From the cell containing the given text, extract its center point as [x, y] coordinate. 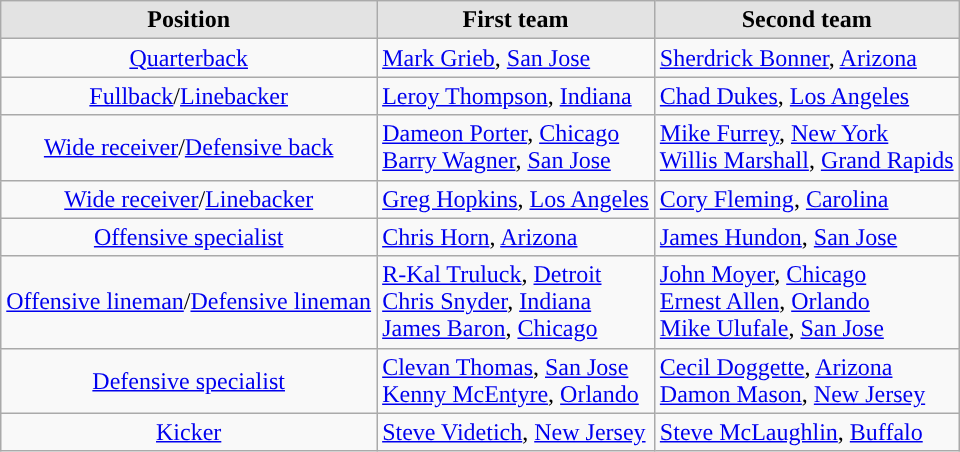
First team [516, 20]
John Moyer, ChicagoErnest Allen, OrlandoMike Ulufale, San Jose [806, 302]
Sherdrick Bonner, Arizona [806, 58]
Wide receiver/Defensive back [189, 148]
Dameon Porter, ChicagoBarry Wagner, San Jose [516, 148]
James Hundon, San Jose [806, 237]
Steve Videtich, New Jersey [516, 432]
Kicker [189, 432]
Greg Hopkins, Los Angeles [516, 199]
Position [189, 20]
Mike Furrey, New YorkWillis Marshall, Grand Rapids [806, 148]
Steve McLaughlin, Buffalo [806, 432]
Offensive specialist [189, 237]
Offensive lineman/Defensive lineman [189, 302]
Fullback/Linebacker [189, 96]
Mark Grieb, San Jose [516, 58]
R-Kal Truluck, DetroitChris Snyder, IndianaJames Baron, Chicago [516, 302]
Cecil Doggette, ArizonaDamon Mason, New Jersey [806, 380]
Chris Horn, Arizona [516, 237]
Cory Fleming, Carolina [806, 199]
Second team [806, 20]
Chad Dukes, Los Angeles [806, 96]
Defensive specialist [189, 380]
Wide receiver/Linebacker [189, 199]
Quarterback [189, 58]
Clevan Thomas, San JoseKenny McEntyre, Orlando [516, 380]
Leroy Thompson, Indiana [516, 96]
